Determine the (X, Y) coordinate at the center of the cell enclosing the given text.  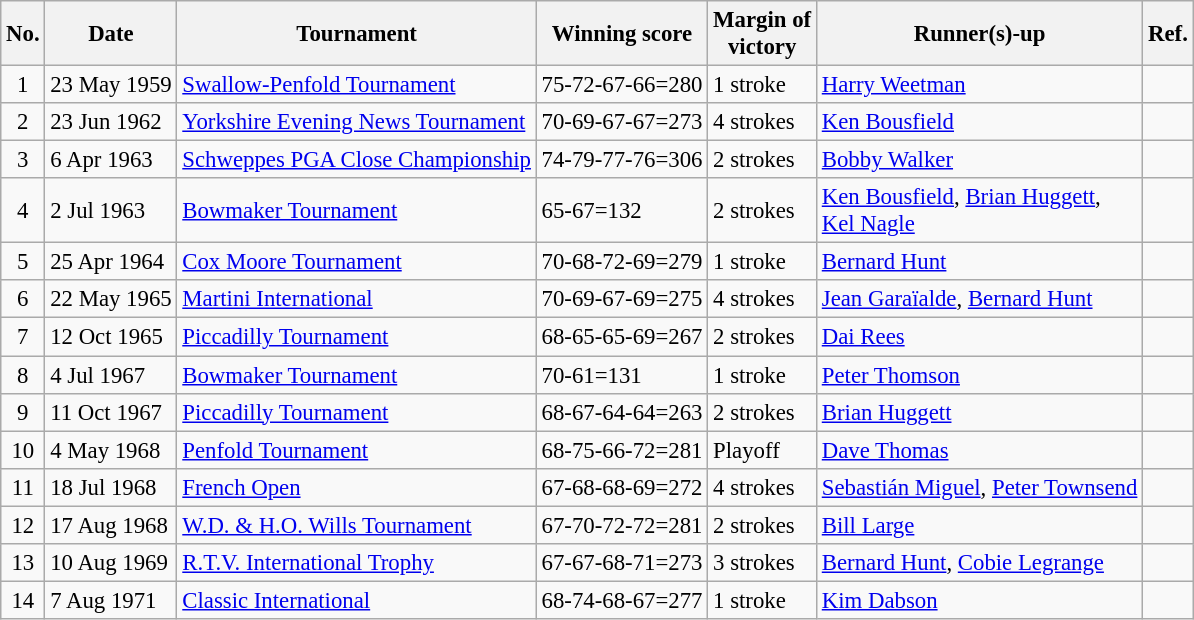
Ken Bousfield, Brian Huggett, Kel Nagle (979, 210)
Classic International (356, 600)
70-69-67-67=273 (622, 122)
Swallow-Penfold Tournament (356, 85)
3 (23, 160)
14 (23, 600)
7 Aug 1971 (111, 600)
13 (23, 563)
Bernard Hunt, Cobie Legrange (979, 563)
Tournament (356, 34)
Playoff (762, 450)
Ken Bousfield (979, 122)
67-68-68-69=272 (622, 487)
68-67-64-64=263 (622, 412)
2 Jul 1963 (111, 210)
3 strokes (762, 563)
5 (23, 262)
75-72-67-66=280 (622, 85)
No. (23, 34)
4 Jul 1967 (111, 375)
Yorkshire Evening News Tournament (356, 122)
25 Apr 1964 (111, 262)
18 Jul 1968 (111, 487)
8 (23, 375)
67-70-72-72=281 (622, 525)
68-74-68-67=277 (622, 600)
Dai Rees (979, 337)
Margin ofvictory (762, 34)
Winning score (622, 34)
11 (23, 487)
6 Apr 1963 (111, 160)
R.T.V. International Trophy (356, 563)
4 May 1968 (111, 450)
68-75-66-72=281 (622, 450)
Jean Garaïalde, Bernard Hunt (979, 299)
2 (23, 122)
4 (23, 210)
22 May 1965 (111, 299)
Peter Thomson (979, 375)
Schweppes PGA Close Championship (356, 160)
11 Oct 1967 (111, 412)
French Open (356, 487)
Runner(s)-up (979, 34)
23 May 1959 (111, 85)
23 Jun 1962 (111, 122)
Bobby Walker (979, 160)
67-67-68-71=273 (622, 563)
W.D. & H.O. Wills Tournament (356, 525)
Harry Weetman (979, 85)
Kim Dabson (979, 600)
12 (23, 525)
10 (23, 450)
65-67=132 (622, 210)
Bernard Hunt (979, 262)
Penfold Tournament (356, 450)
12 Oct 1965 (111, 337)
1 (23, 85)
Dave Thomas (979, 450)
70-61=131 (622, 375)
70-68-72-69=279 (622, 262)
70-69-67-69=275 (622, 299)
Martini International (356, 299)
10 Aug 1969 (111, 563)
68-65-65-69=267 (622, 337)
17 Aug 1968 (111, 525)
Cox Moore Tournament (356, 262)
Sebastián Miguel, Peter Townsend (979, 487)
Ref. (1168, 34)
9 (23, 412)
Brian Huggett (979, 412)
Bill Large (979, 525)
74-79-77-76=306 (622, 160)
Date (111, 34)
7 (23, 337)
6 (23, 299)
